Scan for the cell matching the given text and deliver its (X, Y) coordinate at center. 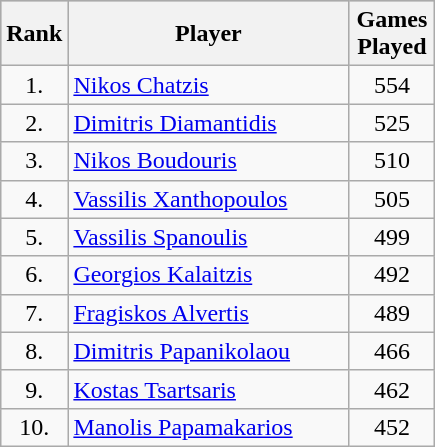
5. (34, 237)
1. (34, 85)
462 (392, 389)
492 (392, 275)
Kostas Tsartsaris (208, 389)
Games Played (392, 34)
499 (392, 237)
466 (392, 351)
Dimitris Papanikolaou (208, 351)
554 (392, 85)
Player (208, 34)
Georgios Kalaitzis (208, 275)
505 (392, 199)
Manolis Papamakarios (208, 427)
Nikos Chatzis (208, 85)
7. (34, 313)
489 (392, 313)
525 (392, 123)
6. (34, 275)
Vassilis Xanthopoulos (208, 199)
Rank (34, 34)
510 (392, 161)
9. (34, 389)
8. (34, 351)
4. (34, 199)
Vassilis Spanoulis (208, 237)
2. (34, 123)
3. (34, 161)
10. (34, 427)
452 (392, 427)
Dimitris Diamantidis (208, 123)
Nikos Boudouris (208, 161)
Fragiskos Alvertis (208, 313)
